Detect which cell encompasses the target text, then output its [X, Y] center coordinate. 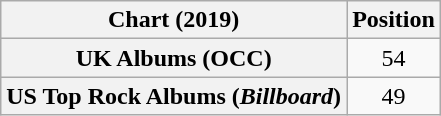
Position [394, 20]
49 [394, 96]
Chart (2019) [174, 20]
US Top Rock Albums (Billboard) [174, 96]
54 [394, 58]
UK Albums (OCC) [174, 58]
